For the text-containing cell, return its midpoint in (X, Y) coordinate format. 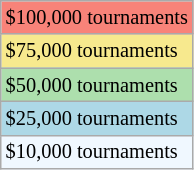
$100,000 tournaments (97, 17)
$50,000 tournaments (97, 85)
$10,000 tournaments (97, 152)
$75,000 tournaments (97, 51)
$25,000 tournaments (97, 118)
